Return the [X, Y] coordinate for the center point of the cell that contains the specified text.  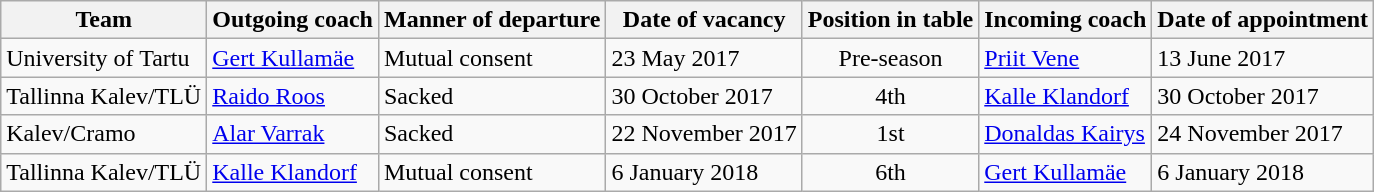
13 June 2017 [1263, 58]
23 May 2017 [704, 58]
Pre-season [890, 58]
24 November 2017 [1263, 134]
Date of vacancy [704, 20]
Manner of departure [492, 20]
Alar Varrak [293, 134]
Donaldas Kairys [1066, 134]
Date of appointment [1263, 20]
6th [890, 172]
Incoming coach [1066, 20]
22 November 2017 [704, 134]
Team [104, 20]
Kalev/Cramo [104, 134]
Outgoing coach [293, 20]
Position in table [890, 20]
University of Tartu [104, 58]
Priit Vene [1066, 58]
4th [890, 96]
1st [890, 134]
Raido Roos [293, 96]
